Find where the given text appears and provide that cell's center as [x, y] coordinate. 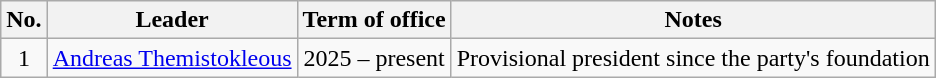
No. [24, 20]
Provisional president since the party's foundation [693, 58]
Andreas Themistokleous [172, 58]
Leader [172, 20]
Term of office [374, 20]
2025 – present [374, 58]
Notes [693, 20]
1 [24, 58]
